From the cell containing the given text, extract its center point as [x, y] coordinate. 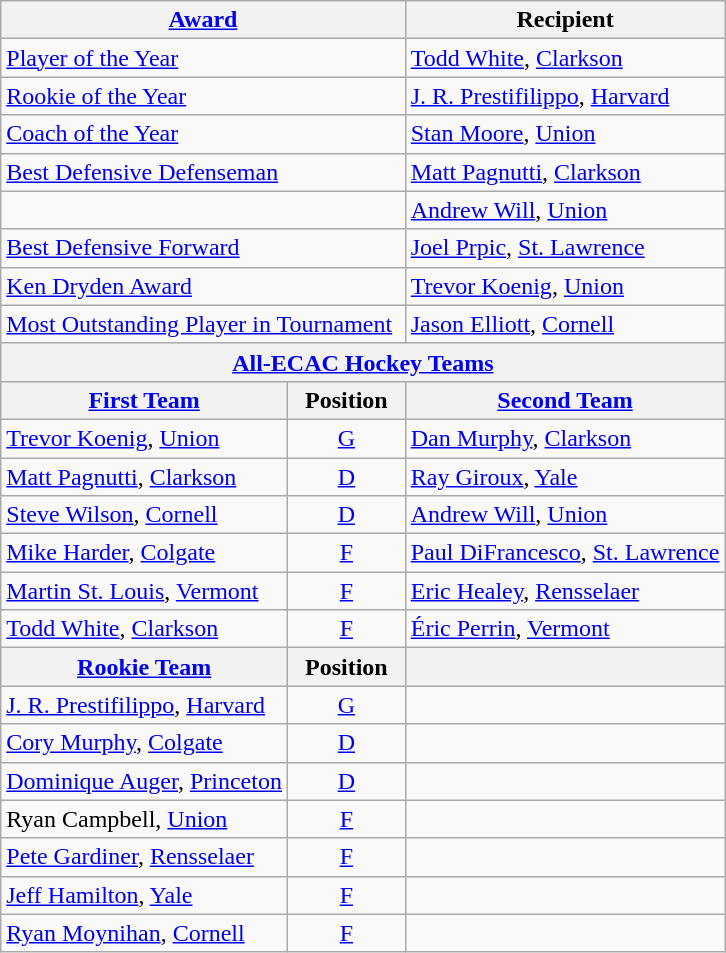
Coach of the Year [203, 134]
Eric Healey, Rensselaer [565, 591]
All-ECAC Hockey Teams [363, 362]
Second Team [565, 400]
Cory Murphy, Colgate [144, 743]
Award [203, 20]
Rookie Team [144, 667]
Éric Perrin, Vermont [565, 629]
Jason Elliott, Cornell [565, 324]
Paul DiFrancesco, St. Lawrence [565, 553]
Joel Prpic, St. Lawrence [565, 248]
Steve Wilson, Cornell [144, 515]
Dominique Auger, Princeton [144, 781]
Ryan Campbell, Union [144, 819]
Most Outstanding Player in Tournament [203, 324]
First Team [144, 400]
Dan Murphy, Clarkson [565, 438]
Jeff Hamilton, Yale [144, 895]
Best Defensive Forward [203, 248]
Martin St. Louis, Vermont [144, 591]
Ryan Moynihan, Cornell [144, 933]
Rookie of the Year [203, 96]
Ken Dryden Award [203, 286]
Recipient [565, 20]
Ray Giroux, Yale [565, 477]
Best Defensive Defenseman [203, 172]
Stan Moore, Union [565, 134]
Pete Gardiner, Rensselaer [144, 857]
Player of the Year [203, 58]
Mike Harder, Colgate [144, 553]
